Scan for the cell matching the given text and deliver its (x, y) coordinate at center. 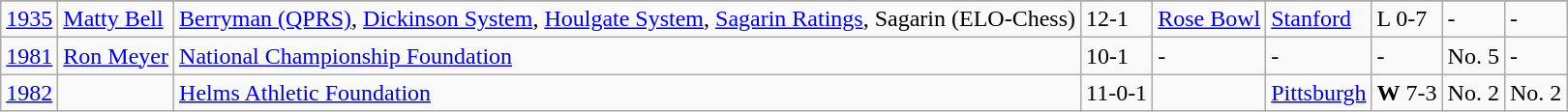
1982 (29, 93)
11-0-1 (1116, 93)
W 7-3 (1407, 93)
12-1 (1116, 19)
Berryman (QPRS), Dickinson System, Houlgate System, Sagarin Ratings, Sagarin (ELO-Chess) (627, 19)
No. 5 (1473, 56)
10-1 (1116, 56)
1981 (29, 56)
1935 (29, 19)
Ron Meyer (116, 56)
Pittsburgh (1318, 93)
National Championship Foundation (627, 56)
Rose Bowl (1210, 19)
Helms Athletic Foundation (627, 93)
L 0-7 (1407, 19)
Matty Bell (116, 19)
Stanford (1318, 19)
